Detect which cell encompasses the target text, then output its [X, Y] center coordinate. 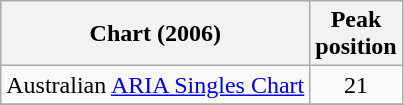
Australian ARIA Singles Chart [156, 85]
21 [356, 85]
Peakposition [356, 34]
Chart (2006) [156, 34]
